Extract the (x, y) coordinate from the center of the cell holding the provided text.  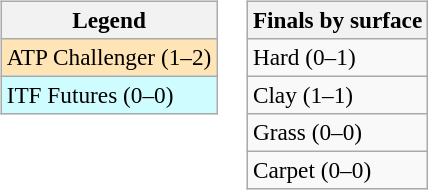
Finals by surface (337, 20)
ATP Challenger (1–2) (108, 57)
Legend (108, 20)
Clay (1–1) (337, 95)
Hard (0–1) (337, 57)
ITF Futures (0–0) (108, 95)
Grass (0–0) (337, 133)
Carpet (0–0) (337, 171)
